Find where the given text appears and provide that cell's center as (X, Y) coordinate. 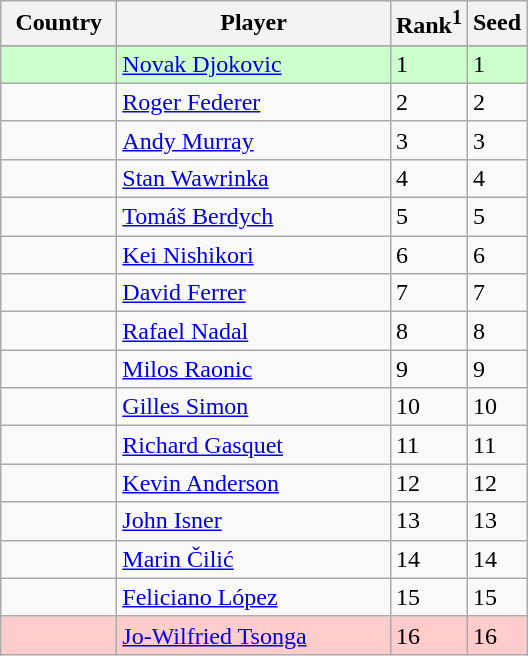
Roger Federer (254, 102)
Gilles Simon (254, 407)
John Isner (254, 521)
Feliciano López (254, 597)
Tomáš Berdych (254, 217)
David Ferrer (254, 293)
Novak Djokovic (254, 64)
Kei Nishikori (254, 255)
Player (254, 24)
Kevin Anderson (254, 483)
Stan Wawrinka (254, 178)
Rafael Nadal (254, 331)
Andy Murray (254, 140)
Marin Čilić (254, 559)
Rank1 (428, 24)
Seed (496, 24)
Richard Gasquet (254, 445)
Jo-Wilfried Tsonga (254, 635)
Milos Raonic (254, 369)
Country (59, 24)
